Extract the (x, y) coordinate from the center of the cell holding the provided text.  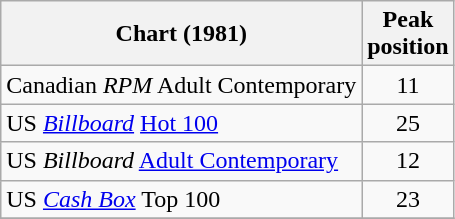
11 (408, 85)
Peakposition (408, 34)
US Cash Box Top 100 (182, 199)
23 (408, 199)
Chart (1981) (182, 34)
25 (408, 123)
US Billboard Adult Contemporary (182, 161)
US Billboard Hot 100 (182, 123)
Canadian RPM Adult Contemporary (182, 85)
12 (408, 161)
